Identify which cell holds the provided text, then report its (x, y) central coordinate. 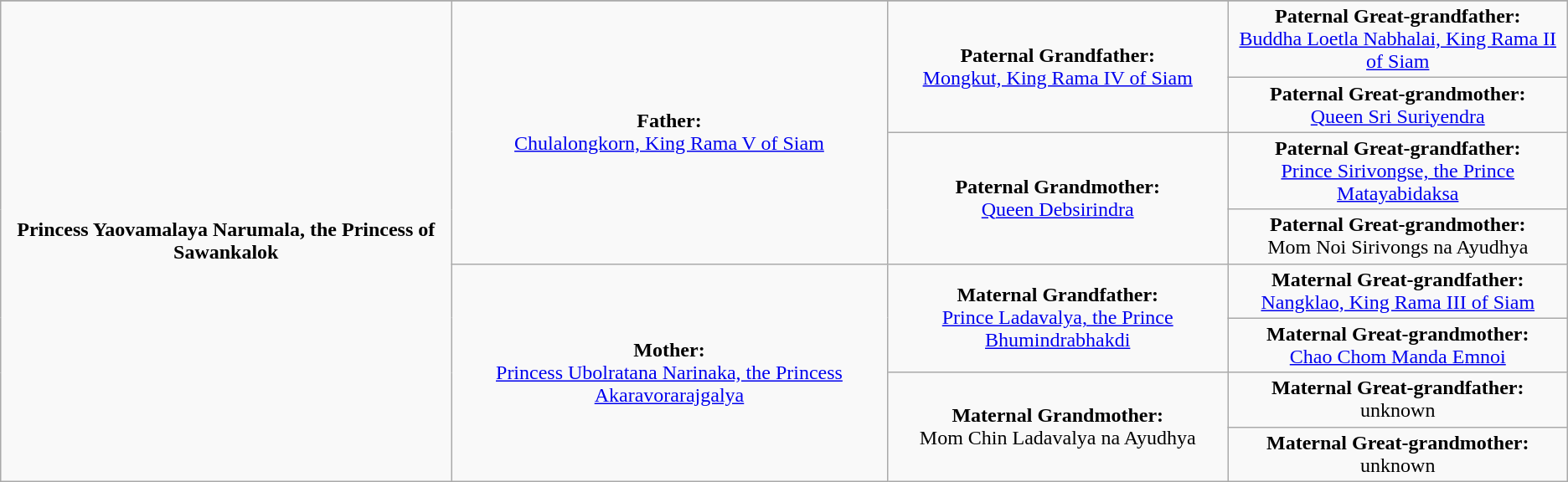
Princess Yaovamalaya Narumala, the Princess of Sawankalok (226, 241)
Maternal Great-grandmother:unknown (1397, 454)
Maternal Great-grandfather:unknown (1397, 400)
Paternal Great-grandmother:Mom Noi Sirivongs na Ayudhya (1397, 236)
Maternal Great-grandmother:Chao Chom Manda Emnoi (1397, 345)
Maternal Grandfather:Prince Ladavalya, the Prince Bhumindrabhakdi (1057, 318)
Paternal Grandmother:Queen Debsirindra (1057, 197)
Maternal Grandmother:Mom Chin Ladavalya na Ayudhya (1057, 427)
Paternal Great-grandfather:Buddha Loetla Nabhalai, King Rama II of Siam (1397, 39)
Paternal Great-grandmother:Queen Sri Suriyendra (1397, 105)
Maternal Great-grandfather:Nangklao, King Rama III of Siam (1397, 291)
Paternal Great-grandfather:Prince Sirivongse, the Prince Matayabidaksa (1397, 171)
Paternal Grandfather:Mongkut, King Rama IV of Siam (1057, 67)
Mother:Princess Ubolratana Narinaka, the Princess Akaravorarajgalya (669, 372)
Father:Chulalongkorn, King Rama V of Siam (669, 132)
